Detect which cell encompasses the target text, then output its [x, y] center coordinate. 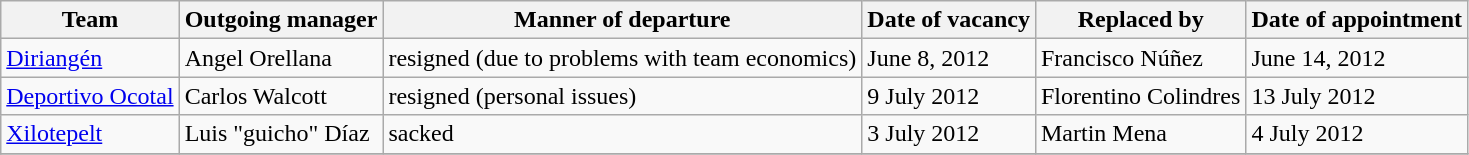
Replaced by [1140, 20]
Team [90, 20]
Carlos Walcott [281, 96]
Xilotepelt [90, 134]
Date of vacancy [949, 20]
Martin Mena [1140, 134]
Outgoing manager [281, 20]
sacked [622, 134]
resigned (personal issues) [622, 96]
Manner of departure [622, 20]
Deportivo Ocotal [90, 96]
Luis "guicho" Díaz [281, 134]
Florentino Colindres [1140, 96]
4 July 2012 [1357, 134]
June 14, 2012 [1357, 58]
9 July 2012 [949, 96]
June 8, 2012 [949, 58]
13 July 2012 [1357, 96]
Angel Orellana [281, 58]
resigned (due to problems with team economics) [622, 58]
Diriangén [90, 58]
3 July 2012 [949, 134]
Date of appointment [1357, 20]
Francisco Núñez [1140, 58]
